Detect which cell encompasses the target text, then output its (X, Y) center coordinate. 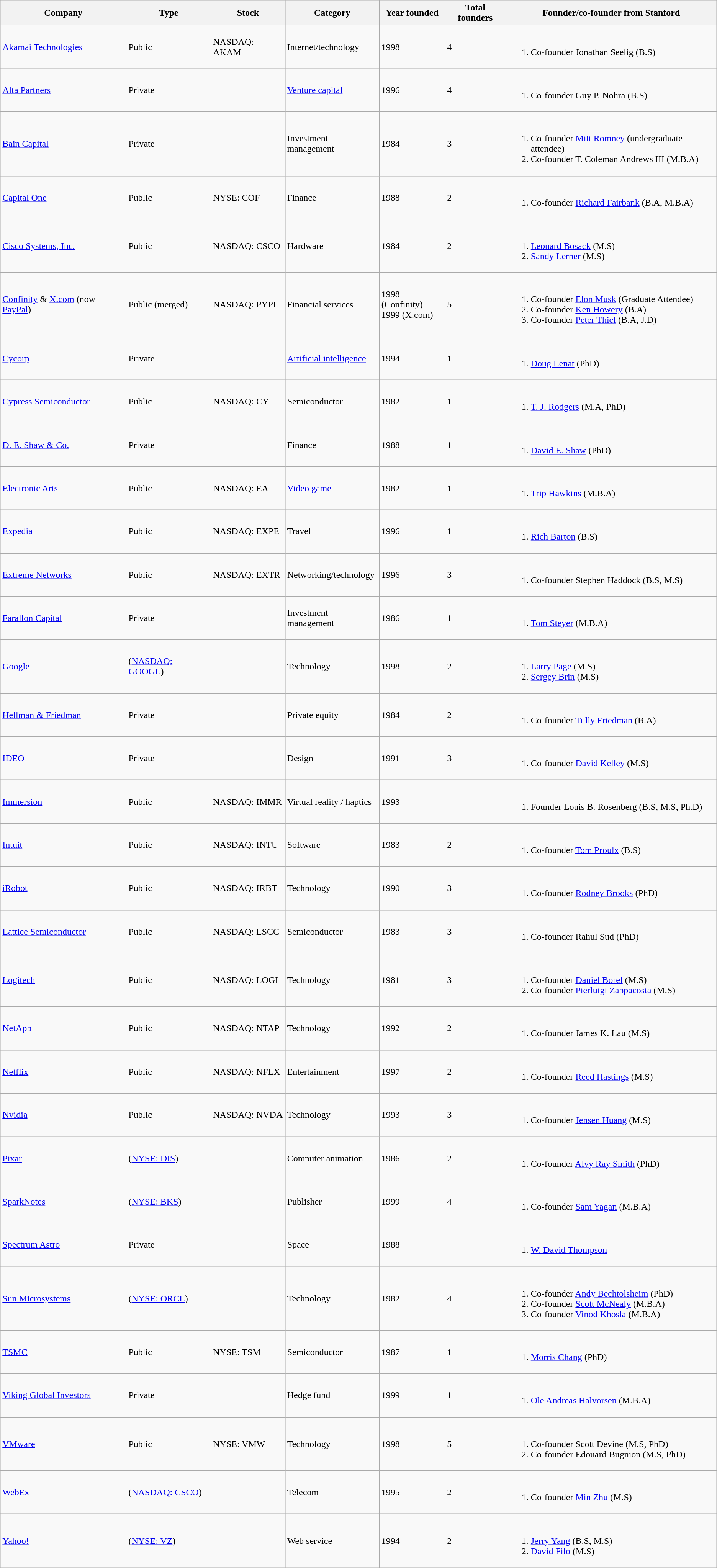
Co-founder Sam Yagan (M.B.A) (611, 1202)
Web service (332, 1541)
Extreme Networks (64, 574)
Software (332, 845)
1995 (412, 1493)
1991 (412, 758)
NASDAQ: CSCO (248, 246)
Cypress Semiconductor (64, 401)
Tom Steyer (M.B.A) (611, 618)
Type (169, 13)
NASDAQ: NVDA (248, 1115)
Yahoo! (64, 1541)
Internet/technology (332, 47)
Larry Page (M.S)Sergey Brin (M.S) (611, 667)
Co-founder Scott Devine (M.S, PhD)Co-founder Edouard Bugnion (M.S, PhD) (611, 1444)
Sun Microsystems (64, 1299)
Akamai Technologies (64, 47)
VMware (64, 1444)
Co-founder Elon Musk (Graduate Attendee)Co-founder Ken Howery (B.A)Co-founder Peter Thiel (B.A, J.D) (611, 305)
Morris Chang (PhD) (611, 1352)
Bain Capital (64, 144)
NASDAQ: EXTR (248, 574)
(NYSE: DIS) (169, 1158)
Rich Barton (B.S) (611, 531)
Farallon Capital (64, 618)
Co-founder Mitt Romney (undergraduate attendee)Co-founder T. Coleman Andrews III (M.B.A) (611, 144)
Doug Lenat (PhD) (611, 358)
Electronic Arts (64, 488)
Confinity & X.com (now PayPal) (64, 305)
Hardware (332, 246)
IDEO (64, 758)
1990 (412, 888)
NYSE: VMW (248, 1444)
Co-founder Alvy Ray Smith (PhD) (611, 1158)
Co-founder Rodney Brooks (PhD) (611, 888)
Publisher (332, 1202)
NASDAQ: INTU (248, 845)
1981 (412, 980)
Expedia (64, 531)
(NASDAQ: GOOGL) (169, 667)
Immersion (64, 802)
SparkNotes (64, 1202)
NASDAQ: AKAM (248, 47)
Co-founder Guy P. Nohra (B.S) (611, 90)
(NYSE: ORCL) (169, 1299)
Spectrum Astro (64, 1244)
Hellman & Friedman (64, 715)
NASDAQ: CY (248, 401)
Cisco Systems, Inc. (64, 246)
Co-founder Tom Proulx (B.S) (611, 845)
Founder Louis B. Rosenberg (B.S, M.S, Ph.D) (611, 802)
Co-founder Tully Friedman (B.A) (611, 715)
Category (332, 13)
Entertainment (332, 1071)
Co-founder Jonathan Seelig (B.S) (611, 47)
NASDAQ: EA (248, 488)
Co-founder Daniel Borel (M.S)Co-founder Pierluigi Zappacosta (M.S) (611, 980)
Jerry Yang (B.S, M.S)David Filo (M.S) (611, 1541)
Stock (248, 13)
NASDAQ: PYPL (248, 305)
Co-founder Jensen Huang (M.S) (611, 1115)
NASDAQ: IMMR (248, 802)
NASDAQ: EXPE (248, 531)
Netflix (64, 1071)
NASDAQ: IRBT (248, 888)
Alta Partners (64, 90)
NYSE: COF (248, 198)
NASDAQ: LSCC (248, 931)
Logitech (64, 980)
Year founded (412, 13)
Public (merged) (169, 305)
Cycorp (64, 358)
Design (332, 758)
Google (64, 667)
Co-founder Min Zhu (M.S) (611, 1493)
Private equity (332, 715)
W. David Thompson (611, 1244)
Ole Andreas Halvorsen (M.B.A) (611, 1395)
Co-founder Stephen Haddock (B.S, M.S) (611, 574)
NetApp (64, 1028)
Co-founder Richard Fairbank (B.A, M.B.A) (611, 198)
Co-founder David Kelley (M.S) (611, 758)
TSMC (64, 1352)
(NYSE: VZ) (169, 1541)
Company (64, 13)
Capital One (64, 198)
(NASDAQ: CSCO) (169, 1493)
(NYSE: BKS) (169, 1202)
T. J. Rodgers (M.A, PhD) (611, 401)
Nvidia (64, 1115)
Hedge fund (332, 1395)
Telecom (332, 1493)
Artificial intelligence (332, 358)
NYSE: TSM (248, 1352)
Intuit (64, 845)
1987 (412, 1352)
1997 (412, 1071)
Trip Hawkins (M.B.A) (611, 488)
D. E. Shaw & Co. (64, 445)
NASDAQ: NFLX (248, 1071)
Leonard Bosack (M.S)Sandy Lerner (M.S) (611, 246)
Co-founder James K. Lau (M.S) (611, 1028)
Co-founder Reed Hastings (M.S) (611, 1071)
Venture capital (332, 90)
Lattice Semiconductor (64, 931)
iRobot (64, 888)
Founder/co-founder from Stanford (611, 13)
David E. Shaw (PhD) (611, 445)
NASDAQ: NTAP (248, 1028)
Financial services (332, 305)
Co-founder Andy Bechtolsheim (PhD)Co-founder Scott McNealy (M.B.A)Co-founder Vinod Khosla (M.B.A) (611, 1299)
Pixar (64, 1158)
Virtual reality / haptics (332, 802)
Total founders (475, 13)
NASDAQ: LOGI (248, 980)
Space (332, 1244)
1998 (Confinity)1999 (X.com) (412, 305)
Viking Global Investors (64, 1395)
1992 (412, 1028)
Video game (332, 488)
Co-founder Rahul Sud (PhD) (611, 931)
Networking/technology (332, 574)
WebEx (64, 1493)
Computer animation (332, 1158)
Travel (332, 531)
